Extract the (x, y) coordinate from the center of the cell holding the provided text.  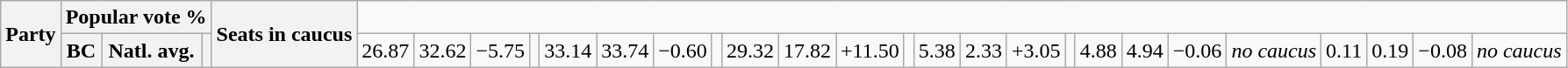
Seats in caucus (284, 34)
Natl. avg. (152, 51)
33.14 (569, 51)
−0.60 (683, 51)
0.19 (1390, 51)
0.11 (1344, 51)
2.33 (983, 51)
Party (31, 34)
4.94 (1144, 51)
BC (81, 51)
Popular vote % (136, 17)
32.62 (442, 51)
+11.50 (870, 51)
33.74 (625, 51)
29.32 (749, 51)
5.38 (937, 51)
−5.75 (500, 51)
17.82 (807, 51)
−0.08 (1443, 51)
26.87 (386, 51)
+3.05 (1035, 51)
4.88 (1099, 51)
−0.06 (1197, 51)
